Output the (X, Y) coordinate of the center of the cell containing the given text.  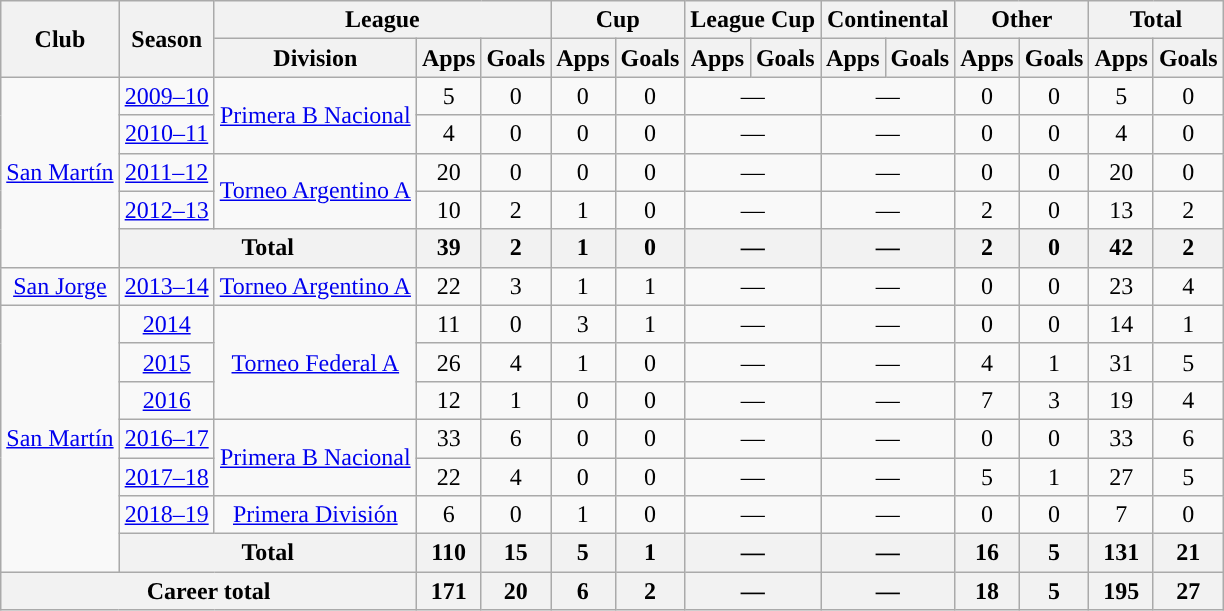
2014 (166, 324)
2011–12 (166, 172)
26 (448, 362)
2010–11 (166, 134)
Division (315, 58)
15 (516, 553)
2018–19 (166, 515)
2009–10 (166, 96)
16 (987, 553)
Club (60, 39)
11 (448, 324)
31 (1121, 362)
League (382, 20)
Other (1022, 20)
131 (1121, 553)
Season (166, 39)
Primera División (315, 515)
18 (987, 591)
2016 (166, 400)
2016–17 (166, 438)
14 (1121, 324)
2015 (166, 362)
195 (1121, 591)
21 (1188, 553)
19 (1121, 400)
39 (448, 248)
2012–13 (166, 210)
110 (448, 553)
23 (1121, 286)
2013–14 (166, 286)
42 (1121, 248)
171 (448, 591)
San Jorge (60, 286)
Career total (209, 591)
12 (448, 400)
13 (1121, 210)
2017–18 (166, 477)
League Cup (753, 20)
10 (448, 210)
Continental (888, 20)
Torneo Federal A (315, 362)
Cup (618, 20)
